Locate the cell with the specified text and output its [x, y] center coordinate. 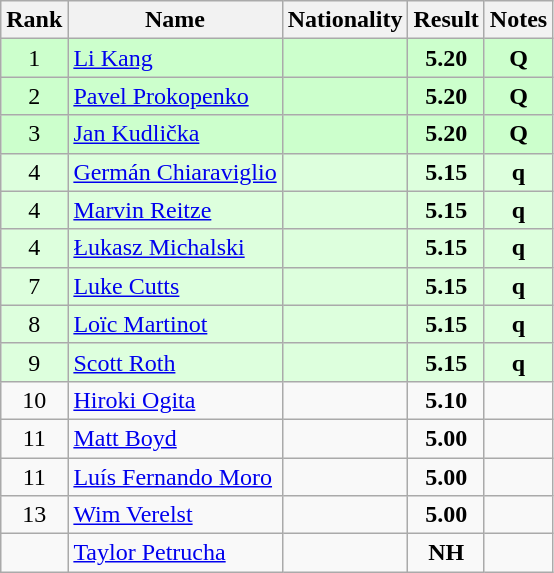
1 [34, 58]
Germán Chiaraviglio [175, 172]
10 [34, 400]
Li Kang [175, 58]
NH [446, 553]
Wim Verelst [175, 515]
Rank [34, 20]
Name [175, 20]
Taylor Petrucha [175, 553]
Result [446, 20]
8 [34, 324]
3 [34, 134]
Łukasz Michalski [175, 248]
2 [34, 96]
Matt Boyd [175, 438]
Pavel Prokopenko [175, 96]
7 [34, 286]
Scott Roth [175, 362]
Marvin Reitze [175, 210]
13 [34, 515]
Hiroki Ogita [175, 400]
Luís Fernando Moro [175, 477]
Loïc Martinot [175, 324]
Nationality [345, 20]
9 [34, 362]
5.10 [446, 400]
Luke Cutts [175, 286]
Notes [518, 20]
Jan Kudlička [175, 134]
